From the cell containing the given text, extract its center point as (x, y) coordinate. 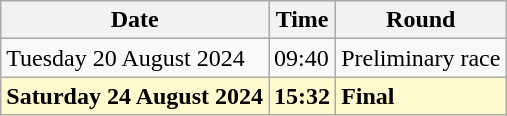
Saturday 24 August 2024 (135, 96)
09:40 (302, 58)
Preliminary race (421, 58)
15:32 (302, 96)
Final (421, 96)
Tuesday 20 August 2024 (135, 58)
Time (302, 20)
Round (421, 20)
Date (135, 20)
